Scan for the cell matching the given text and deliver its (x, y) coordinate at center. 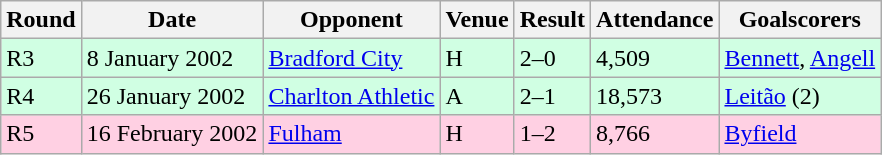
Leitão (2) (800, 96)
Attendance (655, 20)
Date (172, 20)
16 February 2002 (172, 134)
4,509 (655, 58)
Opponent (352, 20)
Bennett, Angell (800, 58)
R4 (41, 96)
1–2 (552, 134)
8 January 2002 (172, 58)
18,573 (655, 96)
2–1 (552, 96)
Goalscorers (800, 20)
Bradford City (352, 58)
Venue (477, 20)
R5 (41, 134)
8,766 (655, 134)
Result (552, 20)
Charlton Athletic (352, 96)
Round (41, 20)
A (477, 96)
2–0 (552, 58)
R3 (41, 58)
Byfield (800, 134)
26 January 2002 (172, 96)
Fulham (352, 134)
